Pinpoint the cell where the given text exists, returning its [X, Y] midpoint coordinate. 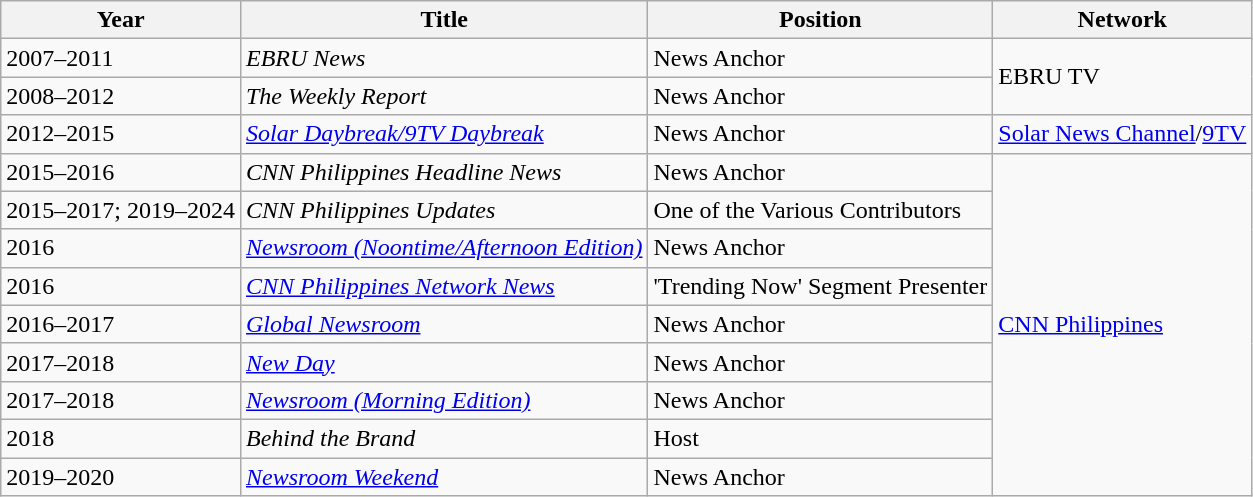
'Trending Now' Segment Presenter [820, 286]
CNN Philippines Network News [444, 286]
2016–2017 [121, 324]
Position [820, 20]
EBRU News [444, 58]
2007–2011 [121, 58]
2015–2017; 2019–2024 [121, 210]
Global Newsroom [444, 324]
Network [1122, 20]
Newsroom (Morning Edition) [444, 400]
Solar News Channel/9TV [1122, 134]
2008–2012 [121, 96]
Newsroom (Noontime/Afternoon Edition) [444, 248]
New Day [444, 362]
Host [820, 438]
One of the Various Contributors [820, 210]
CNN Philippines Updates [444, 210]
CNN Philippines Headline News [444, 172]
Title [444, 20]
Solar Daybreak/9TV Daybreak [444, 134]
2012–2015 [121, 134]
2015–2016 [121, 172]
CNN Philippines [1122, 324]
EBRU TV [1122, 77]
2019–2020 [121, 477]
Year [121, 20]
Behind the Brand [444, 438]
2018 [121, 438]
The Weekly Report [444, 96]
Newsroom Weekend [444, 477]
